Determine the [x, y] coordinate at the center of the cell enclosing the given text.  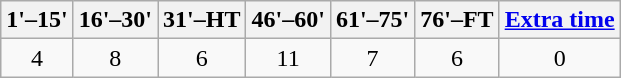
46'–60' [288, 20]
7 [372, 58]
Extra time [560, 20]
4 [37, 58]
11 [288, 58]
16'–30' [115, 20]
31'–HT [202, 20]
61'–75' [372, 20]
8 [115, 58]
1'–15' [37, 20]
0 [560, 58]
76'–FT [457, 20]
